For the text-containing cell, return its midpoint in [x, y] coordinate format. 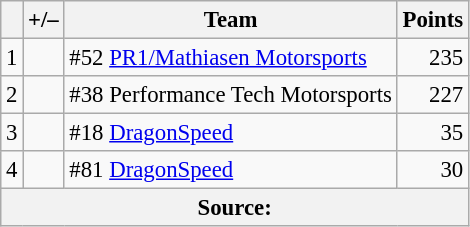
#52 PR1/Mathiasen Motorsports [230, 58]
#18 DragonSpeed [230, 133]
30 [432, 170]
Team [230, 20]
Points [432, 20]
4 [12, 170]
227 [432, 95]
1 [12, 58]
+/– [44, 20]
3 [12, 133]
Source: [235, 208]
35 [432, 133]
#38 Performance Tech Motorsports [230, 95]
235 [432, 58]
#81 DragonSpeed [230, 170]
2 [12, 95]
